Extract the (x, y) coordinate from the center of the cell holding the provided text.  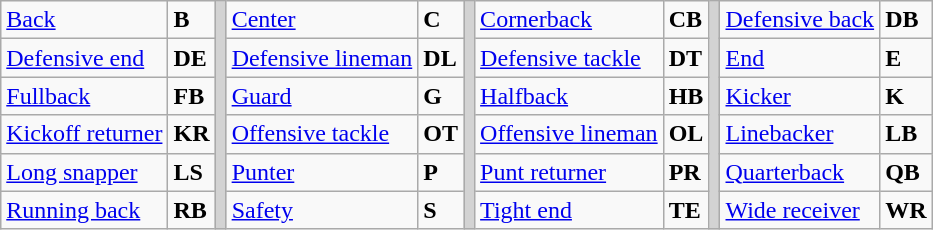
Quarterback (800, 172)
CB (686, 20)
DL (441, 58)
OL (686, 134)
Center (322, 20)
TE (686, 210)
LS (192, 172)
Cornerback (570, 20)
FB (192, 96)
DE (192, 58)
Wide receiver (800, 210)
Fullback (84, 96)
DT (686, 58)
E (906, 58)
Running back (84, 210)
RB (192, 210)
G (441, 96)
Tight end (570, 210)
P (441, 172)
Guard (322, 96)
Defensive end (84, 58)
WR (906, 210)
Linebacker (800, 134)
B (192, 20)
K (906, 96)
S (441, 210)
Safety (322, 210)
Offensive lineman (570, 134)
Long snapper (84, 172)
Punter (322, 172)
OT (441, 134)
KR (192, 134)
PR (686, 172)
Halfback (570, 96)
Punt returner (570, 172)
C (441, 20)
LB (906, 134)
Offensive tackle (322, 134)
Kickoff returner (84, 134)
Defensive lineman (322, 58)
DB (906, 20)
End (800, 58)
QB (906, 172)
Defensive back (800, 20)
Defensive tackle (570, 58)
Kicker (800, 96)
HB (686, 96)
Back (84, 20)
